Scan for the cell matching the given text and deliver its (x, y) coordinate at center. 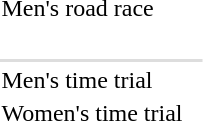
Men's time trial (92, 80)
